Return the [X, Y] coordinate for the center point of the cell that contains the specified text.  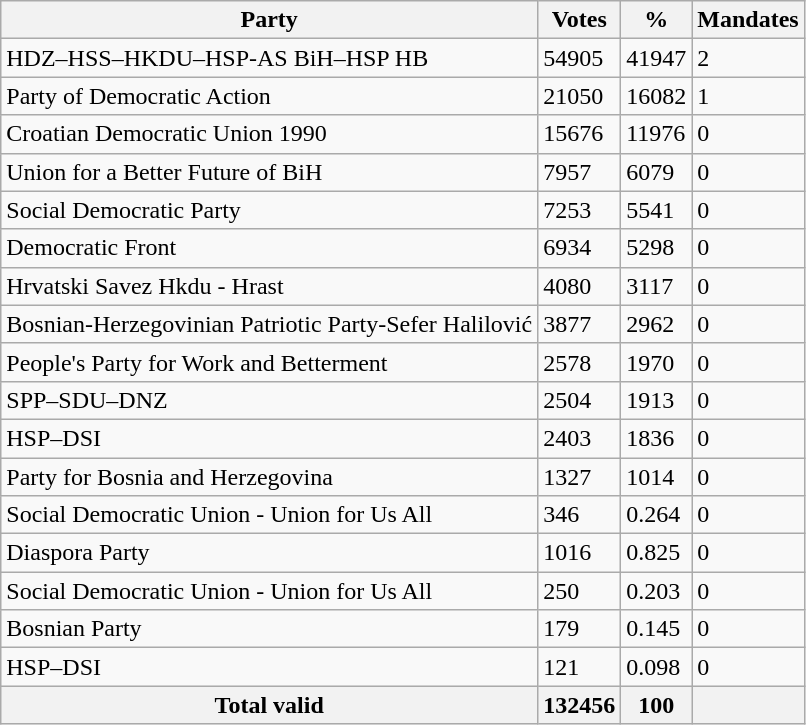
0.098 [656, 667]
5541 [656, 210]
Bosnian Party [270, 629]
SPP–SDU–DNZ [270, 400]
Bosnian-Herzegovinian Patriotic Party-Sefer Halilović [270, 324]
1014 [656, 477]
2962 [656, 324]
0.264 [656, 515]
2504 [580, 400]
Union for a Better Future of BiH [270, 172]
132456 [580, 705]
People's Party for Work and Betterment [270, 362]
2403 [580, 438]
3877 [580, 324]
16082 [656, 96]
HDZ–HSS–HKDU–HSP-AS BiH–HSP HB [270, 58]
11976 [656, 134]
Croatian Democratic Union 1990 [270, 134]
1016 [580, 553]
% [656, 20]
54905 [580, 58]
121 [580, 667]
2578 [580, 362]
1913 [656, 400]
Votes [580, 20]
21050 [580, 96]
15676 [580, 134]
0.145 [656, 629]
250 [580, 591]
100 [656, 705]
0.203 [656, 591]
346 [580, 515]
179 [580, 629]
Hrvatski Savez Hkdu - Hrast [270, 286]
1 [748, 96]
0.825 [656, 553]
4080 [580, 286]
41947 [656, 58]
Social Democratic Party [270, 210]
Party of Democratic Action [270, 96]
Party [270, 20]
1836 [656, 438]
7957 [580, 172]
1970 [656, 362]
3117 [656, 286]
6079 [656, 172]
Diaspora Party [270, 553]
1327 [580, 477]
6934 [580, 248]
5298 [656, 248]
Democratic Front [270, 248]
Total valid [270, 705]
7253 [580, 210]
Party for Bosnia and Herzegovina [270, 477]
2 [748, 58]
Mandates [748, 20]
